Return the [X, Y] coordinate for the center point of the cell that contains the specified text.  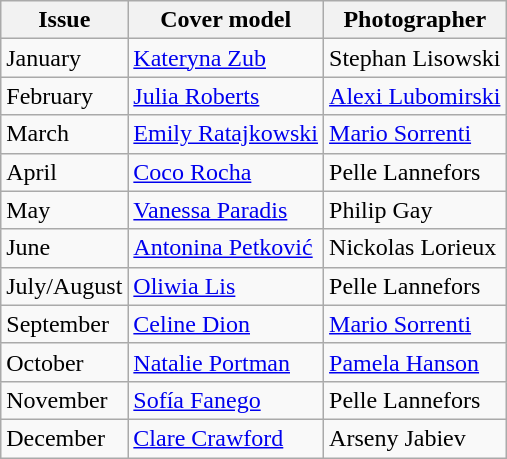
Kateryna Zub [226, 58]
June [64, 248]
Sofía Fanego [226, 400]
Vanessa Paradis [226, 210]
December [64, 438]
Arseny Jabiev [415, 438]
November [64, 400]
September [64, 324]
Clare Crawford [226, 438]
Natalie Portman [226, 362]
January [64, 58]
Photographer [415, 20]
Oliwia Lis [226, 286]
Cover model [226, 20]
Alexi Lubomirski [415, 96]
Celine Dion [226, 324]
Coco Rocha [226, 172]
Nickolas Lorieux [415, 248]
May [64, 210]
October [64, 362]
Julia Roberts [226, 96]
Philip Gay [415, 210]
Stephan Lisowski [415, 58]
July/August [64, 286]
Antonina Petković [226, 248]
Pamela Hanson [415, 362]
Emily Ratajkowski [226, 134]
March [64, 134]
Issue [64, 20]
April [64, 172]
February [64, 96]
